Extract the [x, y] coordinate from the center of the cell holding the provided text.  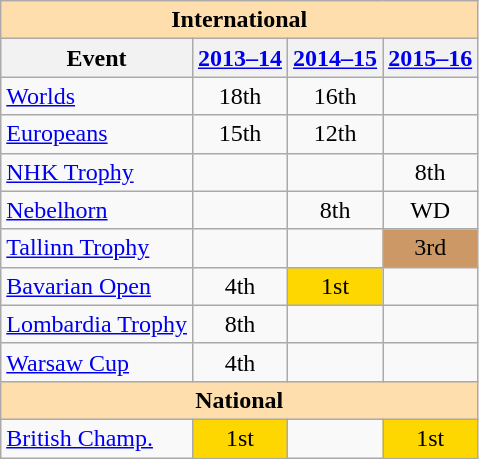
Warsaw Cup [97, 362]
WD [430, 210]
National [240, 400]
British Champ. [97, 438]
15th [240, 134]
Worlds [97, 96]
Europeans [97, 134]
Tallinn Trophy [97, 248]
12th [336, 134]
Lombardia Trophy [97, 324]
NHK Trophy [97, 172]
2014–15 [336, 58]
16th [336, 96]
International [240, 20]
Nebelhorn [97, 210]
18th [240, 96]
2015–16 [430, 58]
Bavarian Open [97, 286]
3rd [430, 248]
Event [97, 58]
2013–14 [240, 58]
